Search for the cell housing the specified text and yield its (X, Y) center coordinate. 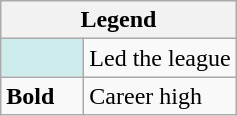
Legend (118, 20)
Bold (42, 96)
Led the league (160, 58)
Career high (160, 96)
